Return the (x, y) coordinate for the center point of the cell that contains the specified text.  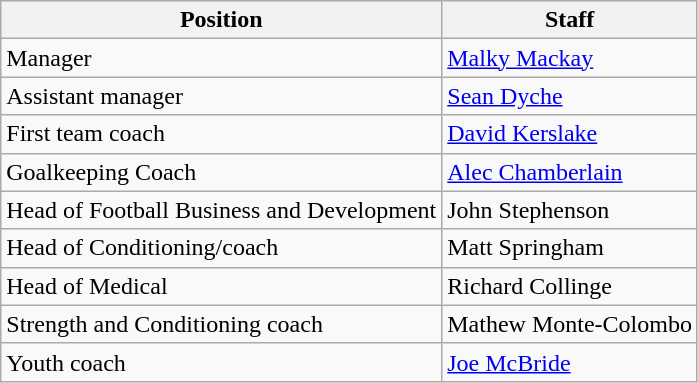
Malky Mackay (570, 58)
Youth coach (222, 362)
David Kerslake (570, 134)
Assistant manager (222, 96)
Richard Collinge (570, 286)
Head of Conditioning/coach (222, 248)
Joe McBride (570, 362)
Goalkeeping Coach (222, 172)
Sean Dyche (570, 96)
First team coach (222, 134)
Position (222, 20)
Mathew Monte-Colombo (570, 324)
Alec Chamberlain (570, 172)
Head of Medical (222, 286)
Head of Football Business and Development (222, 210)
Strength and Conditioning coach (222, 324)
Matt Springham (570, 248)
Staff (570, 20)
Manager (222, 58)
John Stephenson (570, 210)
